Detect which cell encompasses the target text, then output its [X, Y] center coordinate. 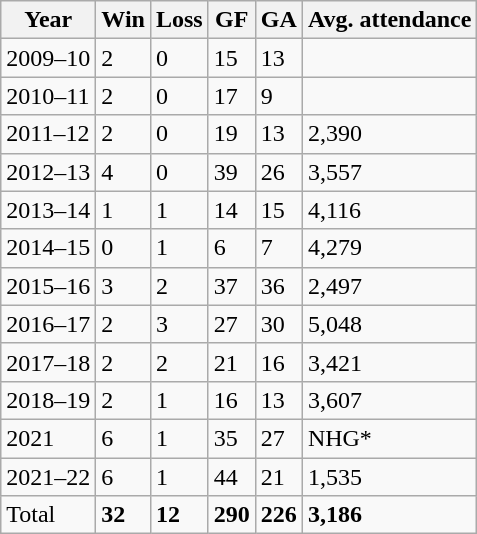
Win [124, 20]
3,186 [390, 515]
290 [232, 515]
2014–15 [48, 248]
Total [48, 515]
Year [48, 20]
2010–11 [48, 96]
4,279 [390, 248]
2012–13 [48, 172]
2016–17 [48, 324]
4,116 [390, 210]
2015–16 [48, 286]
1,535 [390, 477]
2013–14 [48, 210]
14 [232, 210]
9 [278, 96]
3,557 [390, 172]
2011–12 [48, 134]
5,048 [390, 324]
17 [232, 96]
2021–22 [48, 477]
44 [232, 477]
4 [124, 172]
37 [232, 286]
Loss [179, 20]
7 [278, 248]
GF [232, 20]
19 [232, 134]
2,497 [390, 286]
NHG* [390, 438]
30 [278, 324]
2,390 [390, 134]
GA [278, 20]
Avg. attendance [390, 20]
36 [278, 286]
12 [179, 515]
2017–18 [48, 362]
35 [232, 438]
2018–19 [48, 400]
226 [278, 515]
26 [278, 172]
39 [232, 172]
32 [124, 515]
2021 [48, 438]
3,421 [390, 362]
2009–10 [48, 58]
3,607 [390, 400]
